For the text-containing cell, return its midpoint in [x, y] coordinate format. 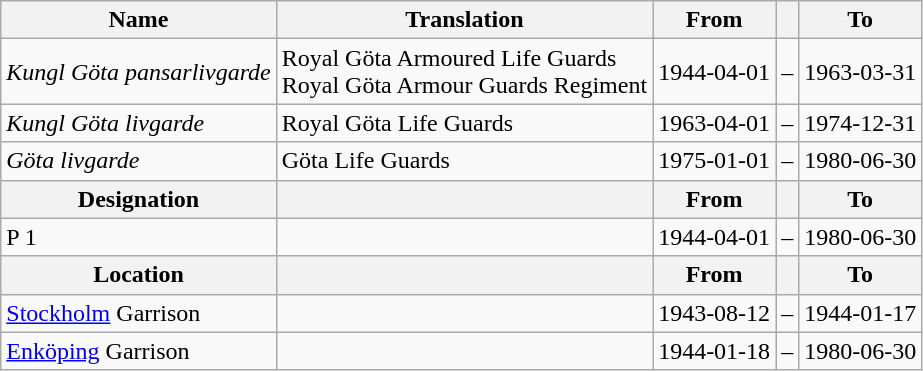
1963-04-01 [714, 123]
1944-01-17 [860, 313]
1974-12-31 [860, 123]
1963-03-31 [860, 72]
Kungl Göta pansarlivgarde [139, 72]
1944-01-18 [714, 351]
Göta Life Guards [464, 161]
Kungl Göta livgarde [139, 123]
Name [139, 20]
Royal Göta Armoured Life GuardsRoyal Göta Armour Guards Regiment [464, 72]
P 1 [139, 237]
Royal Göta Life Guards [464, 123]
Enköping Garrison [139, 351]
Göta livgarde [139, 161]
Location [139, 275]
Translation [464, 20]
1975-01-01 [714, 161]
1943-08-12 [714, 313]
Stockholm Garrison [139, 313]
Designation [139, 199]
